Return the [x, y] coordinate for the center point of the cell that contains the specified text.  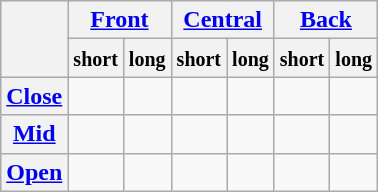
Close [34, 96]
Back [326, 20]
Mid [34, 134]
Open [34, 172]
Central [222, 20]
Front [120, 20]
